Provide the (x, y) coordinate of the cell's center where the given text is located.  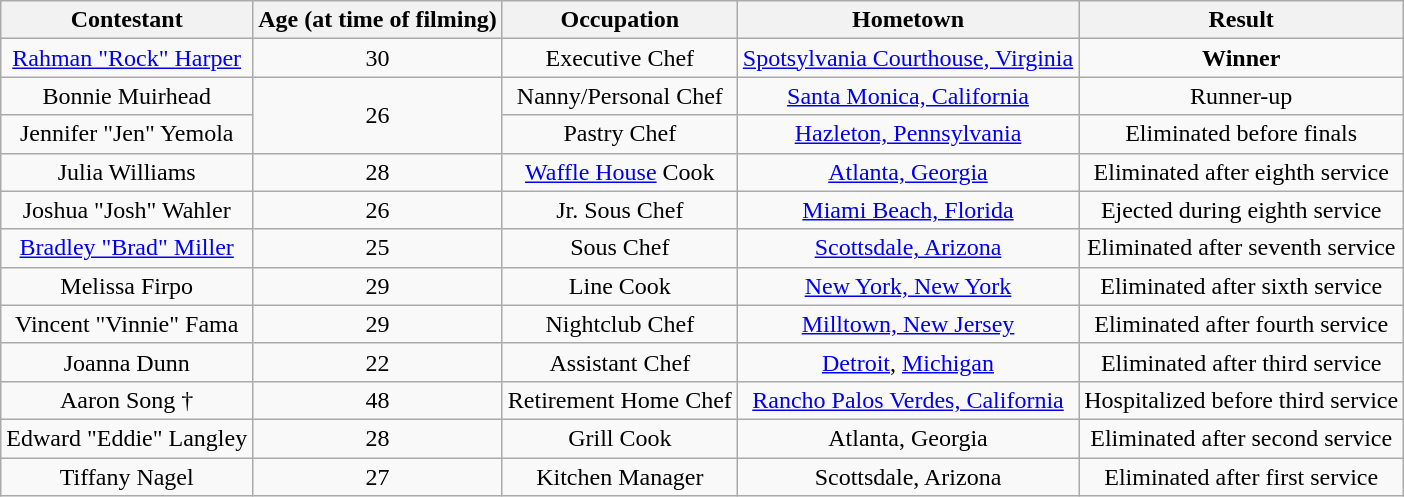
Rahman "Rock" Harper (127, 58)
Bonnie Muirhead (127, 96)
Vincent "Vinnie" Fama (127, 324)
Joshua "Josh" Wahler (127, 210)
30 (378, 58)
Contestant (127, 20)
Tiffany Nagel (127, 477)
Hospitalized before third service (1242, 400)
Line Cook (620, 286)
Eliminated before finals (1242, 134)
Retirement Home Chef (620, 400)
Pastry Chef (620, 134)
Aaron Song † (127, 400)
New York, New York (908, 286)
Eliminated after fourth service (1242, 324)
Spotsylvania Courthouse, Virginia (908, 58)
Age (at time of filming) (378, 20)
Assistant Chef (620, 362)
Eliminated after sixth service (1242, 286)
Kitchen Manager (620, 477)
Nightclub Chef (620, 324)
Jennifer "Jen" Yemola (127, 134)
Ejected during eighth service (1242, 210)
Eliminated after third service (1242, 362)
Occupation (620, 20)
Julia Williams (127, 172)
Jr. Sous Chef (620, 210)
22 (378, 362)
Melissa Firpo (127, 286)
Executive Chef (620, 58)
Nanny/Personal Chef (620, 96)
Sous Chef (620, 248)
Rancho Palos Verdes, California (908, 400)
Eliminated after eighth service (1242, 172)
Waffle House Cook (620, 172)
Eliminated after first service (1242, 477)
Eliminated after second service (1242, 438)
Eliminated after seventh service (1242, 248)
48 (378, 400)
Santa Monica, California (908, 96)
Runner-up (1242, 96)
27 (378, 477)
Detroit, Michigan (908, 362)
Miami Beach, Florida (908, 210)
Hazleton, Pennsylvania (908, 134)
Result (1242, 20)
Winner (1242, 58)
Milltown, New Jersey (908, 324)
Grill Cook (620, 438)
Edward "Eddie" Langley (127, 438)
Bradley "Brad" Miller (127, 248)
Hometown (908, 20)
25 (378, 248)
Joanna Dunn (127, 362)
